Provide the [X, Y] coordinate of the cell's center where the given text is located.  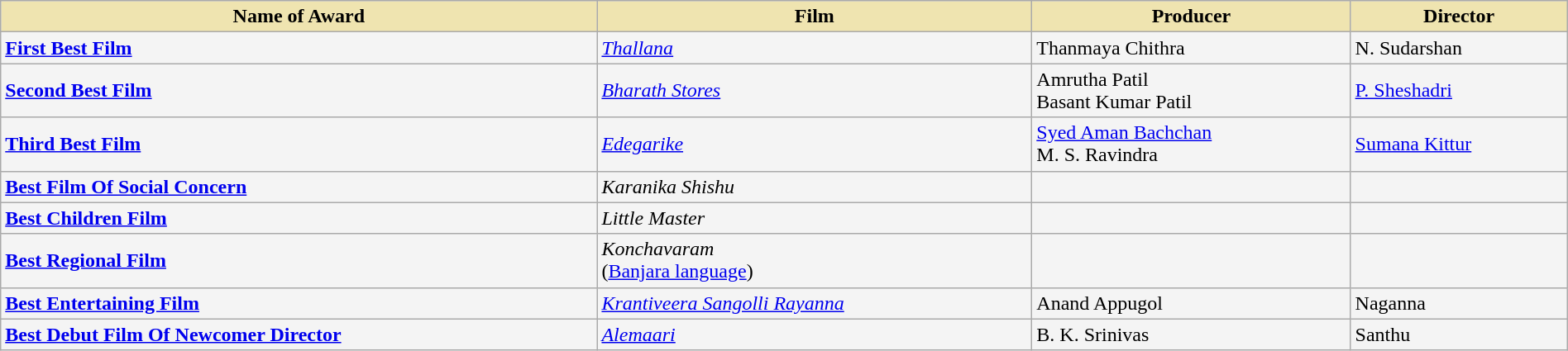
Naganna [1459, 303]
Karanika Shishu [815, 187]
Sumana Kittur [1459, 144]
Best Debut Film Of Newcomer Director [299, 334]
P. Sheshadri [1459, 91]
Anand Appugol [1191, 303]
First Best Film [299, 48]
Producer [1191, 17]
Third Best Film [299, 144]
Syed Aman BachchanM. S. Ravindra [1191, 144]
B. K. Srinivas [1191, 334]
Film [815, 17]
Best Film Of Social Concern [299, 187]
Thanmaya Chithra [1191, 48]
Amrutha PatilBasant Kumar Patil [1191, 91]
Best Regional Film [299, 261]
Second Best Film [299, 91]
Little Master [815, 218]
Best Children Film [299, 218]
Konchavaram(Banjara language) [815, 261]
Name of Award [299, 17]
Best Entertaining Film [299, 303]
Santhu [1459, 334]
N. Sudarshan [1459, 48]
Thallana [815, 48]
Bharath Stores [815, 91]
Director [1459, 17]
Alemaari [815, 334]
Krantiveera Sangolli Rayanna [815, 303]
Edegarike [815, 144]
